Extract the [x, y] coordinate from the center of the cell holding the provided text.  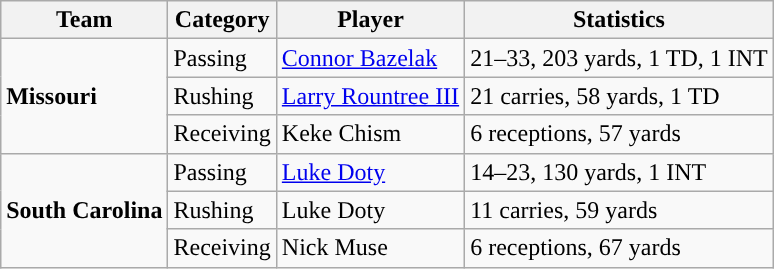
Nick Muse [370, 248]
6 receptions, 67 yards [620, 248]
Statistics [620, 20]
Category [222, 20]
Team [84, 20]
Missouri [84, 96]
11 carries, 59 yards [620, 210]
21–33, 203 yards, 1 TD, 1 INT [620, 58]
21 carries, 58 yards, 1 TD [620, 96]
Player [370, 20]
South Carolina [84, 210]
Larry Rountree III [370, 96]
Connor Bazelak [370, 58]
14–23, 130 yards, 1 INT [620, 172]
Keke Chism [370, 134]
6 receptions, 57 yards [620, 134]
